Search for the cell housing the specified text and yield its [x, y] center coordinate. 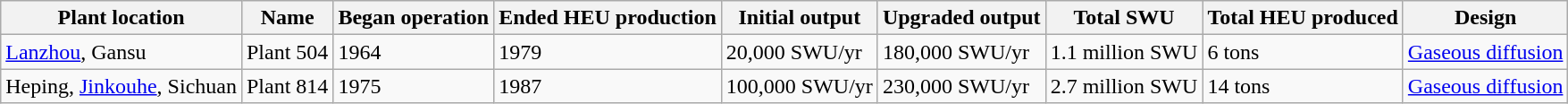
6 tons [1303, 52]
Ended HEU production [608, 18]
Lanzhou, Gansu [122, 52]
1975 [414, 86]
180,000 SWU/yr [961, 52]
1987 [608, 86]
Design [1485, 18]
Upgraded output [961, 18]
Initial output [799, 18]
14 tons [1303, 86]
20,000 SWU/yr [799, 52]
1964 [414, 52]
Plant 504 [287, 52]
1.1 million SWU [1124, 52]
Plant location [122, 18]
1979 [608, 52]
230,000 SWU/yr [961, 86]
Total HEU produced [1303, 18]
Name [287, 18]
2.7 million SWU [1124, 86]
Plant 814 [287, 86]
100,000 SWU/yr [799, 86]
Total SWU [1124, 18]
Heping, Jinkouhe, Sichuan [122, 86]
Began operation [414, 18]
